Output the (x, y) coordinate of the center of the cell containing the given text.  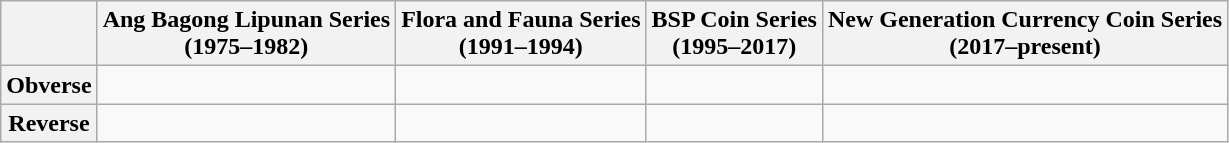
Flora and Fauna Series(1991–1994) (521, 34)
New Generation Currency Coin Series(2017–present) (1024, 34)
Reverse (49, 123)
Ang Bagong Lipunan Series(1975–1982) (246, 34)
Obverse (49, 85)
BSP Coin Series(1995–2017) (734, 34)
